Return the (X, Y) coordinate for the center point of the cell that contains the specified text.  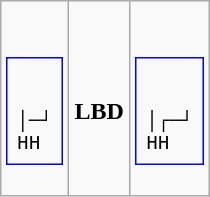
LBD (99, 98)
